Identify which cell holds the provided text, then report its [x, y] central coordinate. 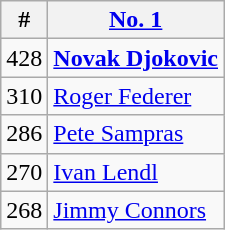
270 [24, 172]
Pete Sampras [136, 134]
Ivan Lendl [136, 172]
Roger Federer [136, 96]
310 [24, 96]
# [24, 20]
Novak Djokovic [136, 58]
286 [24, 134]
268 [24, 210]
Jimmy Connors [136, 210]
428 [24, 58]
No. 1 [136, 20]
